Return (X, Y) of the center of cell containing provided text 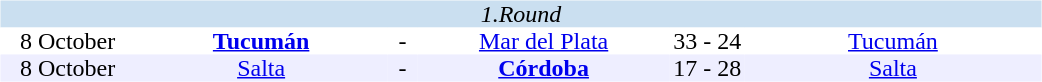
Córdoba (544, 68)
17 - 28 (707, 68)
1.Round (520, 14)
Mar del Plata (544, 42)
33 - 24 (707, 42)
